Return the (x, y) coordinate for the center point of the cell that contains the specified text.  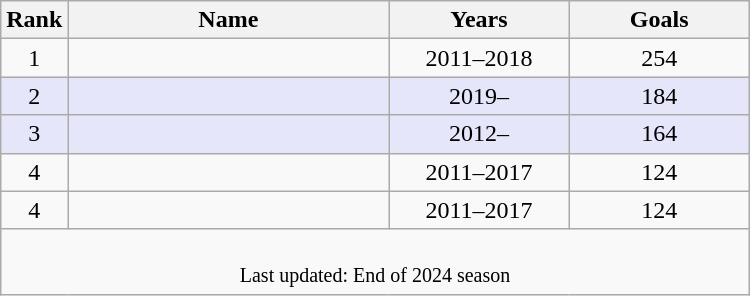
2019– (479, 96)
2012– (479, 134)
2011–2018 (479, 58)
Name (228, 20)
3 (34, 134)
2 (34, 96)
Years (479, 20)
254 (659, 58)
Last updated: End of 2024 season (375, 262)
164 (659, 134)
Goals (659, 20)
1 (34, 58)
Rank (34, 20)
184 (659, 96)
